Pinpoint the cell where the given text exists, returning its [x, y] midpoint coordinate. 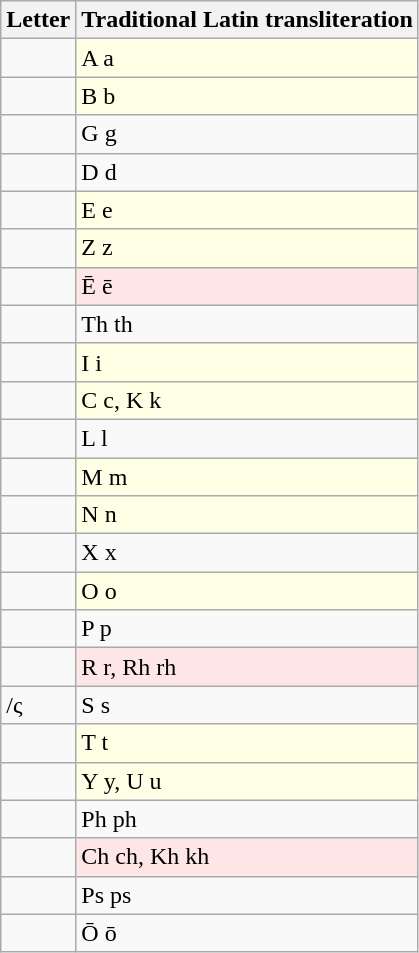
Ō ō [248, 933]
B b [248, 96]
A a [248, 58]
/ς [38, 705]
Z z [248, 248]
Letter [38, 20]
Ch ch, Kh kh [248, 857]
N n [248, 515]
M m [248, 477]
C c, K k [248, 400]
X x [248, 553]
R r, Rh rh [248, 667]
D d [248, 172]
L l [248, 438]
G g [248, 134]
Ē ē [248, 286]
S s [248, 705]
O o [248, 591]
E e [248, 210]
Th th [248, 324]
Ps ps [248, 895]
Ph ph [248, 819]
I i [248, 362]
T t [248, 743]
P p [248, 629]
Traditional Latin transliteration [248, 20]
Y y, U u [248, 781]
